Search for the cell housing the specified text and yield its (x, y) center coordinate. 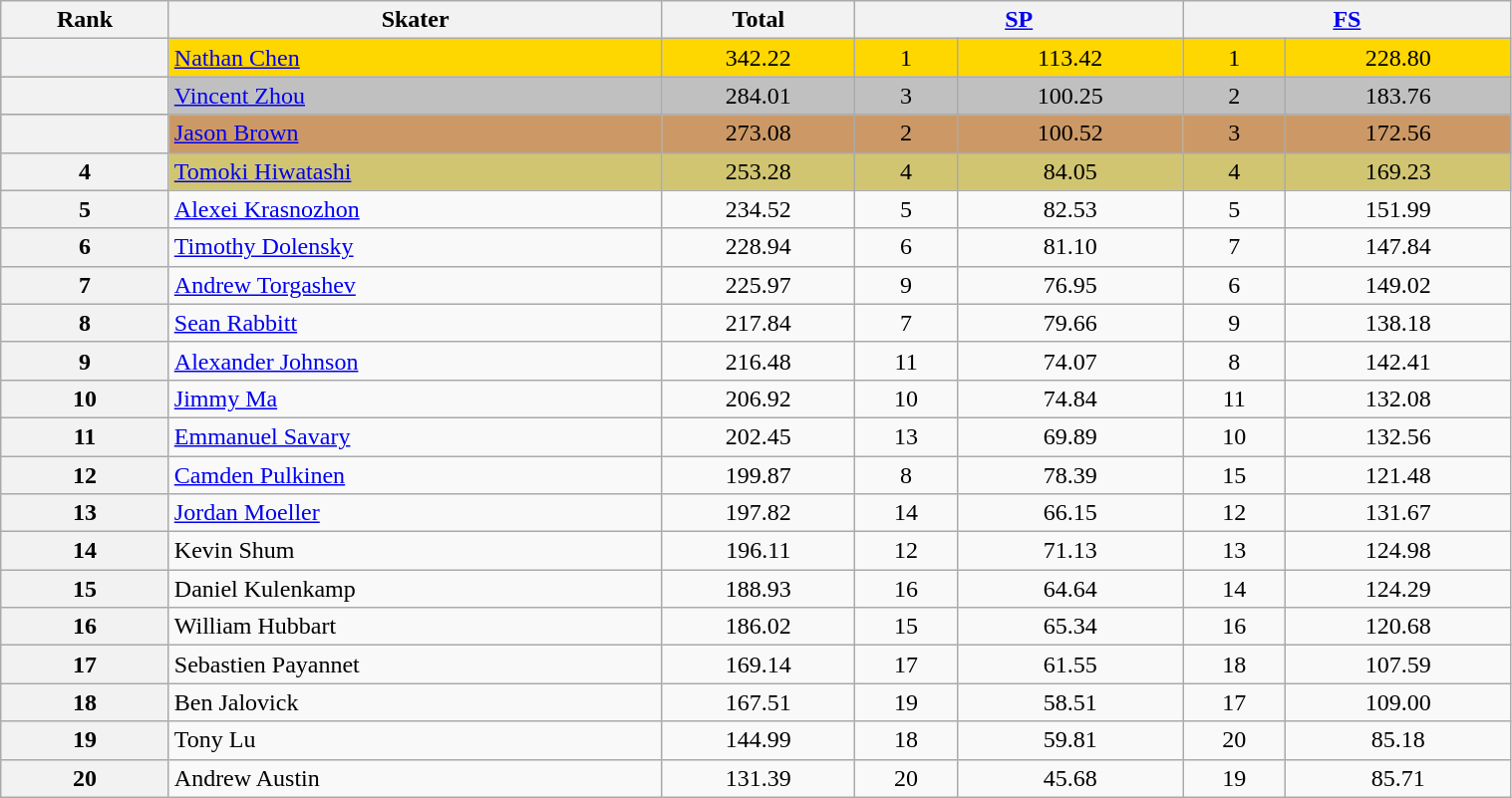
Skater (415, 20)
202.45 (758, 436)
64.64 (1070, 589)
149.02 (1398, 285)
Sebastien Payannet (415, 665)
Ben Jalovick (415, 702)
66.15 (1070, 513)
197.82 (758, 513)
217.84 (758, 323)
Total (758, 20)
85.18 (1398, 740)
84.05 (1070, 171)
100.52 (1070, 133)
100.25 (1070, 96)
Tony Lu (415, 740)
Emmanuel Savary (415, 436)
131.39 (758, 778)
Jimmy Ma (415, 399)
107.59 (1398, 665)
58.51 (1070, 702)
167.51 (758, 702)
Kevin Shum (415, 551)
142.41 (1398, 361)
59.81 (1070, 740)
188.93 (758, 589)
69.89 (1070, 436)
284.01 (758, 96)
Andrew Torgashev (415, 285)
SP (1019, 20)
169.14 (758, 665)
Jason Brown (415, 133)
124.98 (1398, 551)
79.66 (1070, 323)
138.18 (1398, 323)
113.42 (1070, 58)
206.92 (758, 399)
Tomoki Hiwatashi (415, 171)
172.56 (1398, 133)
132.08 (1398, 399)
Jordan Moeller (415, 513)
82.53 (1070, 209)
78.39 (1070, 475)
196.11 (758, 551)
121.48 (1398, 475)
147.84 (1398, 247)
65.34 (1070, 627)
120.68 (1398, 627)
234.52 (758, 209)
William Hubbart (415, 627)
151.99 (1398, 209)
Rank (86, 20)
74.84 (1070, 399)
Andrew Austin (415, 778)
81.10 (1070, 247)
Daniel Kulenkamp (415, 589)
Vincent Zhou (415, 96)
Sean Rabbitt (415, 323)
183.76 (1398, 96)
253.28 (758, 171)
342.22 (758, 58)
273.08 (758, 133)
109.00 (1398, 702)
85.71 (1398, 778)
216.48 (758, 361)
71.13 (1070, 551)
Alexei Krasnozhon (415, 209)
186.02 (758, 627)
61.55 (1070, 665)
45.68 (1070, 778)
169.23 (1398, 171)
228.80 (1398, 58)
Nathan Chen (415, 58)
FS (1348, 20)
Camden Pulkinen (415, 475)
132.56 (1398, 436)
144.99 (758, 740)
74.07 (1070, 361)
Alexander Johnson (415, 361)
Timothy Dolensky (415, 247)
131.67 (1398, 513)
199.87 (758, 475)
76.95 (1070, 285)
225.97 (758, 285)
228.94 (758, 247)
124.29 (1398, 589)
